Pinpoint the cell where the given text exists, returning its [x, y] midpoint coordinate. 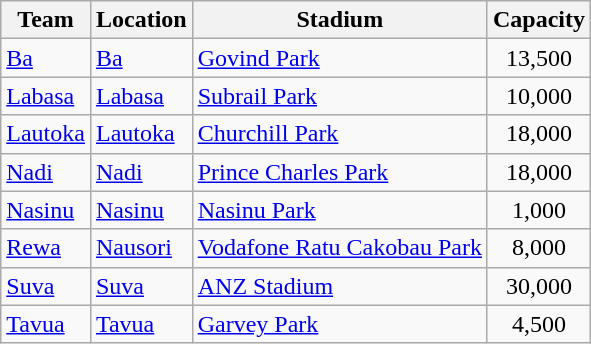
Team [46, 20]
Churchill Park [340, 134]
10,000 [538, 96]
30,000 [538, 286]
13,500 [538, 58]
Capacity [538, 20]
Location [141, 20]
Rewa [46, 248]
Stadium [340, 20]
4,500 [538, 324]
Govind Park [340, 58]
8,000 [538, 248]
Nasinu Park [340, 210]
Subrail Park [340, 96]
ANZ Stadium [340, 286]
Vodafone Ratu Cakobau Park [340, 248]
1,000 [538, 210]
Nausori [141, 248]
Garvey Park [340, 324]
Prince Charles Park [340, 172]
